Extract the (X, Y) coordinate from the center of the cell holding the provided text.  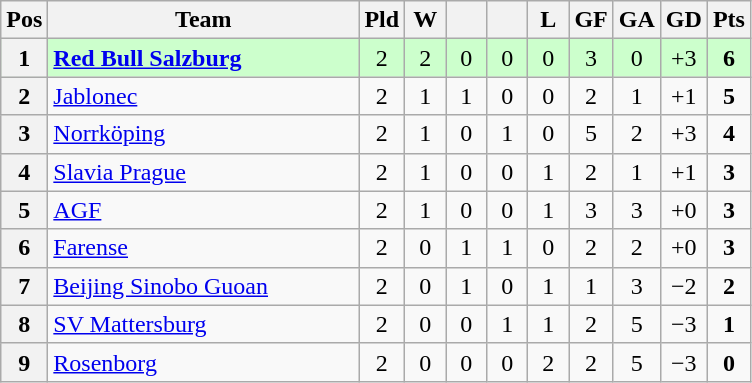
−2 (684, 286)
GD (684, 20)
Norrköping (204, 134)
GF (591, 20)
7 (24, 286)
Pts (728, 20)
Team (204, 20)
Jablonec (204, 96)
W (426, 20)
9 (24, 362)
Pld (382, 20)
AGF (204, 210)
GA (636, 20)
L (548, 20)
8 (24, 324)
Slavia Prague (204, 172)
Rosenborg (204, 362)
Beijing Sinobo Guoan (204, 286)
Farense (204, 248)
Red Bull Salzburg (204, 58)
SV Mattersburg (204, 324)
Pos (24, 20)
